Find where the given text appears and provide that cell's center as (X, Y) coordinate. 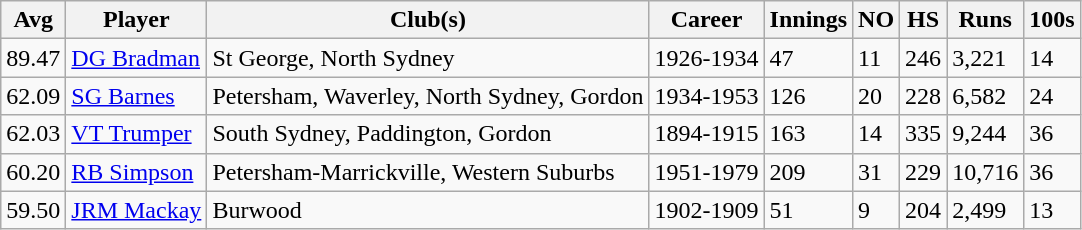
JRM Mackay (136, 210)
9 (876, 210)
9,244 (986, 134)
Career (706, 20)
Burwood (428, 210)
2,499 (986, 210)
24 (1052, 96)
SG Barnes (136, 96)
Club(s) (428, 20)
163 (808, 134)
89.47 (34, 58)
1894-1915 (706, 134)
62.09 (34, 96)
47 (808, 58)
Petersham-Marrickville, Western Suburbs (428, 172)
11 (876, 58)
Runs (986, 20)
100s (1052, 20)
126 (808, 96)
RB Simpson (136, 172)
1934-1953 (706, 96)
59.50 (34, 210)
Innings (808, 20)
Avg (34, 20)
31 (876, 172)
VT Trumper (136, 134)
51 (808, 210)
Player (136, 20)
13 (1052, 210)
20 (876, 96)
South Sydney, Paddington, Gordon (428, 134)
246 (924, 58)
3,221 (986, 58)
Petersham, Waverley, North Sydney, Gordon (428, 96)
1926-1934 (706, 58)
204 (924, 210)
60.20 (34, 172)
10,716 (986, 172)
St George, North Sydney (428, 58)
228 (924, 96)
335 (924, 134)
1951-1979 (706, 172)
209 (808, 172)
DG Bradman (136, 58)
NO (876, 20)
HS (924, 20)
229 (924, 172)
1902-1909 (706, 210)
6,582 (986, 96)
62.03 (34, 134)
